Scan for the cell matching the given text and deliver its (X, Y) coordinate at center. 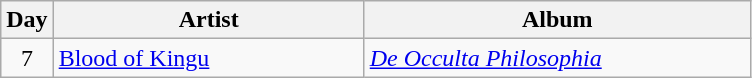
De Occulta Philosophia (557, 58)
Album (557, 20)
Day (27, 20)
Blood of Kingu (208, 58)
Artist (208, 20)
7 (27, 58)
